Capture the cell that displays the provided text and extract its [X, Y] central coordinate. 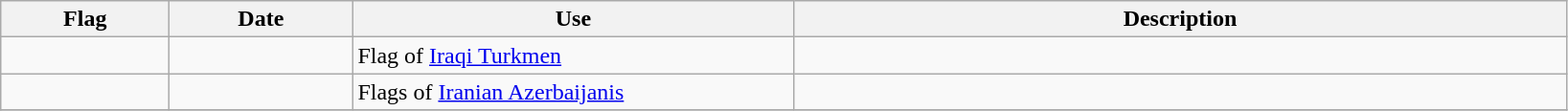
Date [261, 19]
Flags of Iranian Azerbaijanis [573, 92]
Use [573, 19]
Flag of Iraqi Turkmen [573, 55]
Description [1180, 19]
Flag [85, 19]
